Identify which cell holds the provided text, then report its (X, Y) central coordinate. 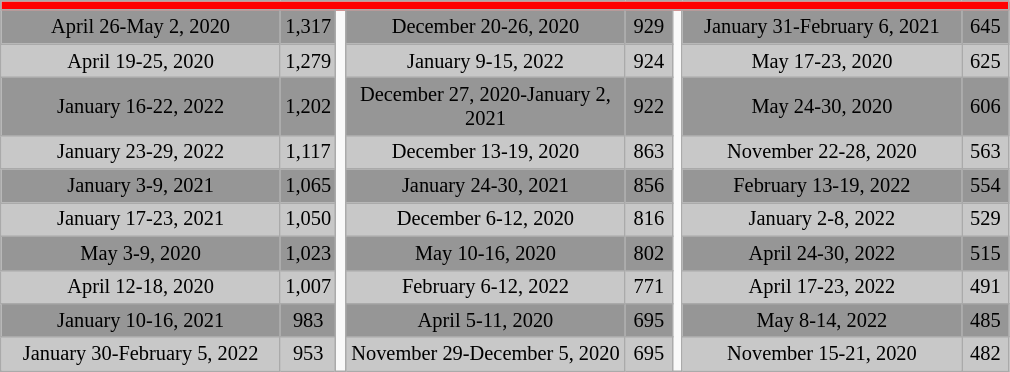
April 5-11, 2020 (486, 320)
606 (986, 106)
January 24-30, 2021 (486, 186)
April 24-30, 2022 (822, 253)
December 13-19, 2020 (486, 152)
December 6-12, 2020 (486, 219)
554 (986, 186)
929 (648, 27)
May 10-16, 2020 (486, 253)
February 13-19, 2022 (822, 186)
April 17-23, 2022 (822, 287)
1,117 (308, 152)
802 (648, 253)
924 (648, 61)
863 (648, 152)
1,317 (308, 27)
485 (986, 320)
April 19-25, 2020 (141, 61)
983 (308, 320)
1,202 (308, 106)
November 29-December 5, 2020 (486, 354)
December 27, 2020-January 2, 2021 (486, 106)
November 22-28, 2020 (822, 152)
1,279 (308, 61)
922 (648, 106)
January 17-23, 2021 (141, 219)
January 31-February 6, 2021 (822, 27)
February 6-12, 2022 (486, 287)
491 (986, 287)
January 9-15, 2022 (486, 61)
May 17-23, 2020 (822, 61)
816 (648, 219)
December 20-26, 2020 (486, 27)
771 (648, 287)
625 (986, 61)
1,050 (308, 219)
953 (308, 354)
January 23-29, 2022 (141, 152)
515 (986, 253)
856 (648, 186)
1,007 (308, 287)
November 15-21, 2020 (822, 354)
May 3-9, 2020 (141, 253)
January 30-February 5, 2022 (141, 354)
April 26-May 2, 2020 (141, 27)
May 8-14, 2022 (822, 320)
January 2-8, 2022 (822, 219)
529 (986, 219)
May 24-30, 2020 (822, 106)
1,023 (308, 253)
April 12-18, 2020 (141, 287)
645 (986, 27)
January 3-9, 2021 (141, 186)
January 10-16, 2021 (141, 320)
563 (986, 152)
482 (986, 354)
1,065 (308, 186)
January 16-22, 2022 (141, 106)
